Find where the given text appears and provide that cell's center as (x, y) coordinate. 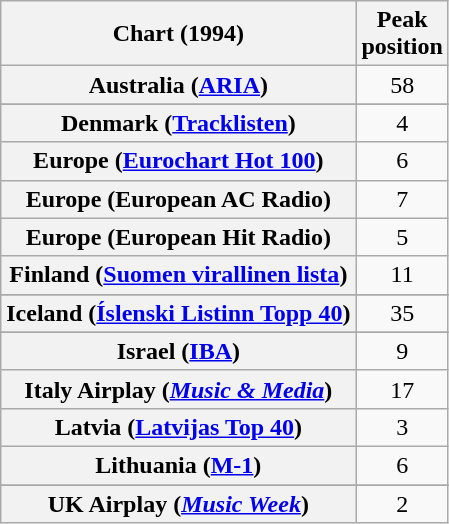
9 (402, 351)
Finland (Suomen virallinen lista) (178, 275)
7 (402, 199)
Australia (ARIA) (178, 85)
3 (402, 427)
UK Airplay (Music Week) (178, 503)
17 (402, 389)
Israel (IBA) (178, 351)
Italy Airplay (Music & Media) (178, 389)
Europe (European AC Radio) (178, 199)
Denmark (Tracklisten) (178, 123)
Iceland (Íslenski Listinn Topp 40) (178, 313)
5 (402, 237)
4 (402, 123)
2 (402, 503)
Chart (1994) (178, 34)
Latvia (Latvijas Top 40) (178, 427)
Europe (European Hit Radio) (178, 237)
58 (402, 85)
35 (402, 313)
Peakposition (402, 34)
Lithuania (M-1) (178, 465)
11 (402, 275)
Europe (Eurochart Hot 100) (178, 161)
